Scan for the cell matching the given text and deliver its [X, Y] coordinate at center. 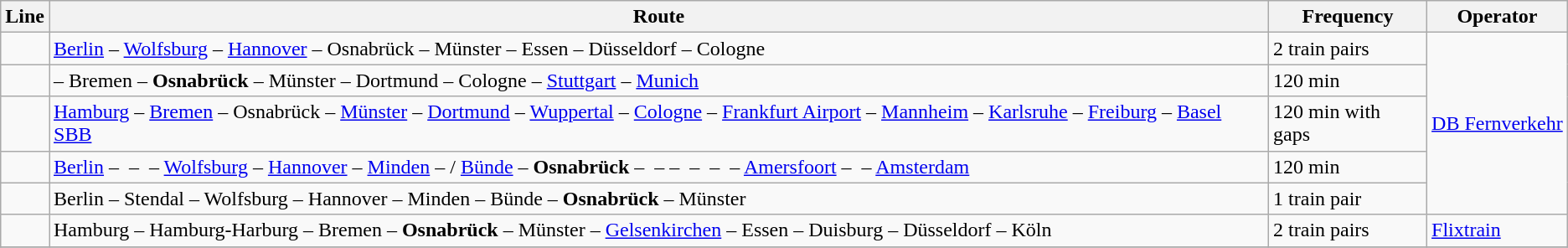
DB Fernverkehr [1498, 124]
Berlin – Stendal – Wolfsburg – Hannover – Minden – Bünde – Osnabrück – Münster [658, 199]
Operator [1498, 17]
1 train pair [1349, 199]
120 min with gaps [1349, 124]
Route [658, 17]
Hamburg – Hamburg-Harburg – Bremen – Osnabrück – Münster – Gelsenkirchen – Essen – Duisburg – Düsseldorf – Köln [658, 230]
Berlin – Wolfsburg – Hannover – Osnabrück – Münster – Essen – Düsseldorf – Cologne [658, 49]
Berlin – – – Wolfsburg – Hannover – Minden – / Bünde – Osnabrück – – – – – – Amersfoort – – Amsterdam [658, 167]
– Bremen – Osnabrück – Münster – Dortmund – Cologne – Stuttgart – Munich [658, 80]
Hamburg – Bremen – Osnabrück – Münster – Dortmund – Wuppertal – Cologne – Frankfurt Airport – Mannheim – Karlsruhe – Freiburg – Basel SBB [658, 124]
Line [25, 17]
Flixtrain [1498, 230]
Frequency [1349, 17]
